Output the (X, Y) coordinate of the center of the cell containing the given text.  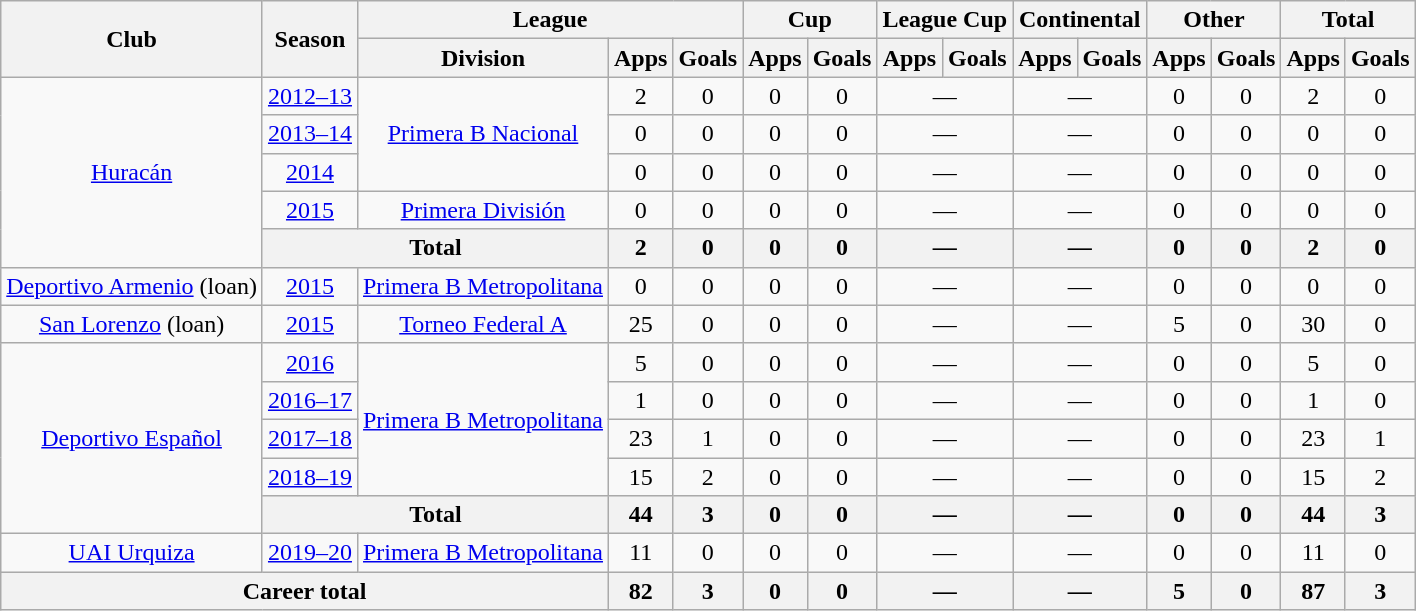
San Lorenzo (loan) (132, 324)
2014 (310, 172)
UAI Urquiza (132, 553)
League (550, 20)
Torneo Federal A (482, 324)
League Cup (945, 20)
87 (1313, 591)
Continental (1080, 20)
2019–20 (310, 553)
82 (641, 591)
Season (310, 39)
30 (1313, 324)
25 (641, 324)
Cup (810, 20)
Primera B Nacional (482, 134)
Career total (305, 591)
2016 (310, 362)
Division (482, 58)
Primera División (482, 210)
Deportivo Español (132, 438)
2012–13 (310, 96)
2018–19 (310, 477)
2016–17 (310, 400)
2017–18 (310, 438)
Deportivo Armenio (loan) (132, 286)
2013–14 (310, 134)
Huracán (132, 172)
Other (1214, 20)
Club (132, 39)
